Pinpoint the cell where the given text exists, returning its (X, Y) midpoint coordinate. 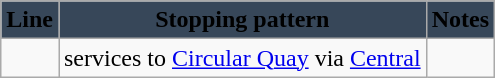
services to Circular Quay via Central (242, 58)
Line (30, 20)
Stopping pattern (242, 20)
Notes (460, 20)
